Scan for the cell matching the given text and deliver its [X, Y] coordinate at center. 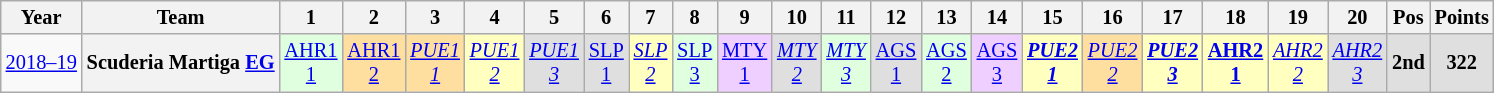
PUE23 [1172, 63]
19 [1298, 17]
AHR21 [1236, 63]
AGS1 [896, 63]
10 [796, 17]
2018–19 [42, 63]
AGS2 [946, 63]
AGS3 [997, 63]
Team [181, 17]
AHR22 [1298, 63]
2nd [1408, 63]
18 [1236, 17]
322 [1462, 63]
7 [651, 17]
1 [310, 17]
12 [896, 17]
AHR12 [374, 63]
SLP2 [651, 63]
SLP1 [606, 63]
3 [435, 17]
17 [1172, 17]
MTY3 [846, 63]
PUE11 [435, 63]
Year [42, 17]
2 [374, 17]
8 [694, 17]
SLP3 [694, 63]
9 [744, 17]
13 [946, 17]
AHR11 [310, 63]
15 [1052, 17]
Pos [1408, 17]
Points [1462, 17]
PUE13 [554, 63]
AHR23 [1358, 63]
16 [1113, 17]
PUE21 [1052, 63]
PUE22 [1113, 63]
MTY1 [744, 63]
14 [997, 17]
PUE12 [495, 63]
5 [554, 17]
MTY2 [796, 63]
4 [495, 17]
20 [1358, 17]
Scuderia Martiga EG [181, 63]
11 [846, 17]
6 [606, 17]
